For the text-containing cell, return its midpoint in [x, y] coordinate format. 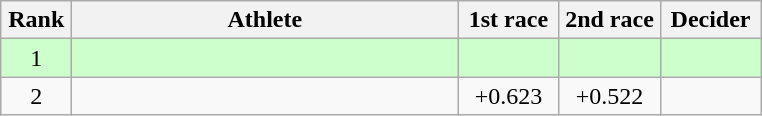
Athlete [265, 20]
2 [36, 96]
1st race [508, 20]
+0.522 [610, 96]
+0.623 [508, 96]
1 [36, 58]
Rank [36, 20]
Decider [710, 20]
2nd race [610, 20]
